Output the [x, y] coordinate of the center of the cell containing the given text.  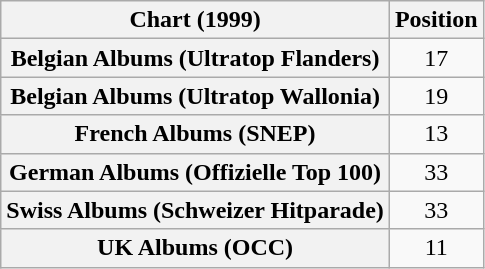
Chart (1999) [196, 20]
19 [436, 96]
French Albums (SNEP) [196, 134]
17 [436, 58]
11 [436, 248]
Belgian Albums (Ultratop Flanders) [196, 58]
13 [436, 134]
UK Albums (OCC) [196, 248]
Belgian Albums (Ultratop Wallonia) [196, 96]
Swiss Albums (Schweizer Hitparade) [196, 210]
German Albums (Offizielle Top 100) [196, 172]
Position [436, 20]
